For the text-containing cell, return its midpoint in (x, y) coordinate format. 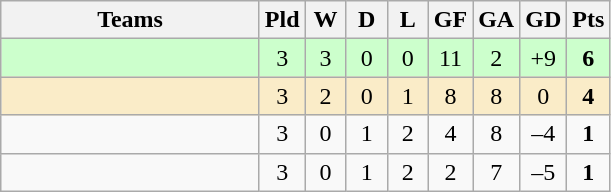
GF (450, 20)
–4 (544, 134)
L (408, 20)
GD (544, 20)
GA (496, 20)
7 (496, 172)
D (366, 20)
6 (588, 58)
+9 (544, 58)
–5 (544, 172)
Pts (588, 20)
Pld (282, 20)
Teams (130, 20)
W (326, 20)
11 (450, 58)
